Locate the cell with the specified text and output its (X, Y) center coordinate. 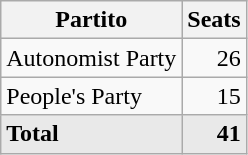
Autonomist Party (92, 58)
26 (214, 58)
15 (214, 96)
Partito (92, 20)
Total (92, 134)
41 (214, 134)
People's Party (92, 96)
Seats (214, 20)
